Output the (x, y) coordinate of the center of the cell containing the given text.  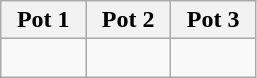
Pot 3 (214, 20)
Pot 2 (128, 20)
Pot 1 (44, 20)
